Locate the cell with the specified text and output its (X, Y) center coordinate. 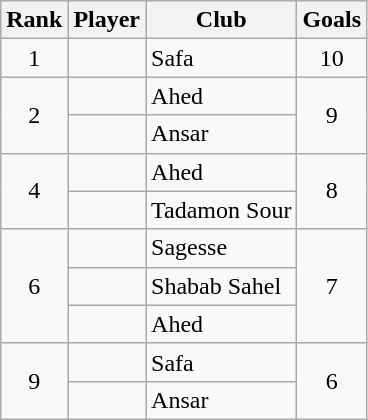
Goals (332, 20)
Sagesse (222, 248)
4 (34, 191)
Rank (34, 20)
8 (332, 191)
10 (332, 58)
1 (34, 58)
Player (107, 20)
Tadamon Sour (222, 210)
7 (332, 286)
Shabab Sahel (222, 286)
2 (34, 115)
Club (222, 20)
